Identify which cell holds the provided text, then report its (x, y) central coordinate. 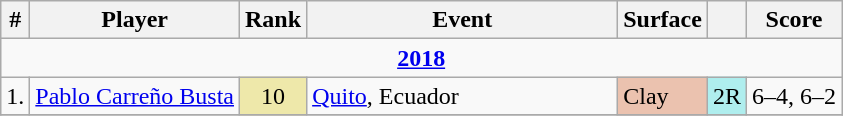
Player (135, 20)
# (16, 20)
Score (794, 20)
Clay (663, 96)
2018 (422, 58)
Event (462, 20)
2R (726, 96)
10 (274, 96)
Pablo Carreño Busta (135, 96)
Surface (663, 20)
6–4, 6–2 (794, 96)
1. (16, 96)
Quito, Ecuador (462, 96)
Rank (274, 20)
